Return [x, y] of the center of cell containing provided text 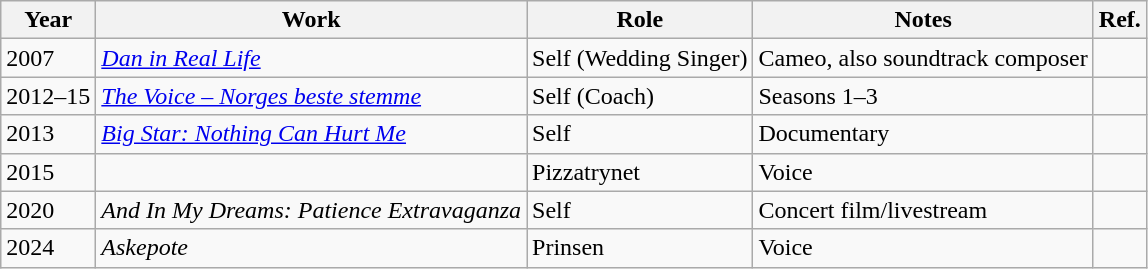
Role [640, 20]
Pizzatrynet [640, 172]
Year [48, 20]
2007 [48, 58]
Askepote [312, 248]
Cameo, also soundtrack composer [923, 58]
Seasons 1–3 [923, 96]
2015 [48, 172]
Ref. [1120, 20]
2013 [48, 134]
Self (Wedding Singer) [640, 58]
Notes [923, 20]
Dan in Real Life [312, 58]
Prinsen [640, 248]
Work [312, 20]
2024 [48, 248]
Concert film/livestream [923, 210]
Big Star: Nothing Can Hurt Me [312, 134]
And In My Dreams: Patience Extravaganza [312, 210]
The Voice – Norges beste stemme [312, 96]
2020 [48, 210]
Documentary [923, 134]
Self (Coach) [640, 96]
2012–15 [48, 96]
